Identify which cell holds the provided text, then report its [X, Y] central coordinate. 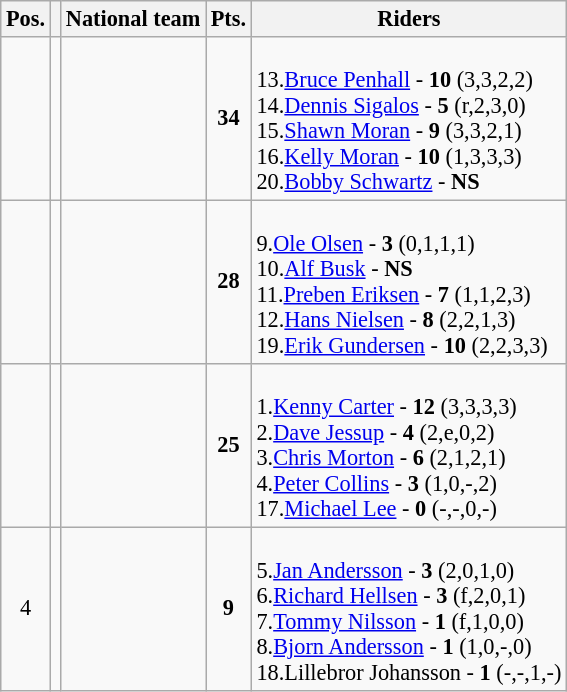
9.Ole Olsen - 3 (0,1,1,1) 10.Alf Busk - NS 11.Preben Eriksen - 7 (1,1,2,3) 12.Hans Nielsen - 8 (2,2,1,3) 19.Erik Gundersen - 10 (2,2,3,3) [408, 282]
28 [229, 282]
34 [229, 118]
4 [26, 608]
9 [229, 608]
Pts. [229, 19]
1.Kenny Carter - 12 (3,3,3,3) 2.Dave Jessup - 4 (2,e,0,2) 3.Chris Morton - 6 (2,1,2,1) 4.Peter Collins - 3 (1,0,-,2) 17.Michael Lee - 0 (-,-,0,-) [408, 444]
Riders [408, 19]
25 [229, 444]
13.Bruce Penhall - 10 (3,3,2,2) 14.Dennis Sigalos - 5 (r,2,3,0) 15.Shawn Moran - 9 (3,3,2,1) 16.Kelly Moran - 10 (1,3,3,3) 20.Bobby Schwartz - NS [408, 118]
National team [134, 19]
Pos. [26, 19]
